Scan for the cell matching the given text and deliver its [x, y] coordinate at center. 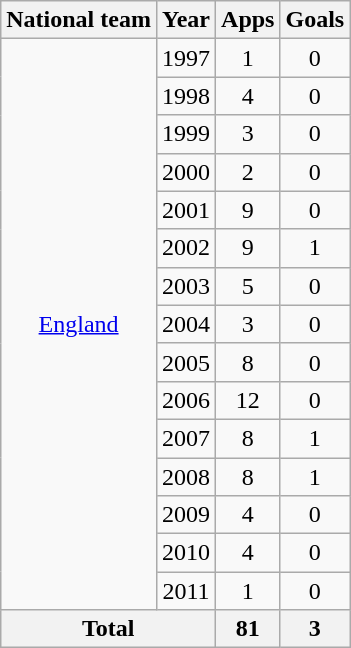
England [79, 324]
2010 [186, 553]
2002 [186, 248]
2011 [186, 591]
2008 [186, 477]
81 [248, 629]
Year [186, 20]
National team [79, 20]
2000 [186, 172]
1999 [186, 134]
1998 [186, 96]
Goals [315, 20]
2004 [186, 324]
2003 [186, 286]
2007 [186, 438]
2005 [186, 362]
Apps [248, 20]
1997 [186, 58]
Total [108, 629]
2009 [186, 515]
12 [248, 400]
2006 [186, 400]
2001 [186, 210]
5 [248, 286]
2 [248, 172]
